Find where the given text appears and provide that cell's center as (X, Y) coordinate. 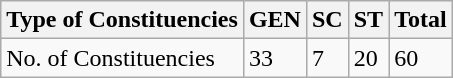
Total (421, 20)
20 (368, 58)
No. of Constituencies (122, 58)
7 (327, 58)
GEN (274, 20)
SC (327, 20)
60 (421, 58)
Type of Constituencies (122, 20)
33 (274, 58)
ST (368, 20)
